Pinpoint the cell where the given text exists, returning its (x, y) midpoint coordinate. 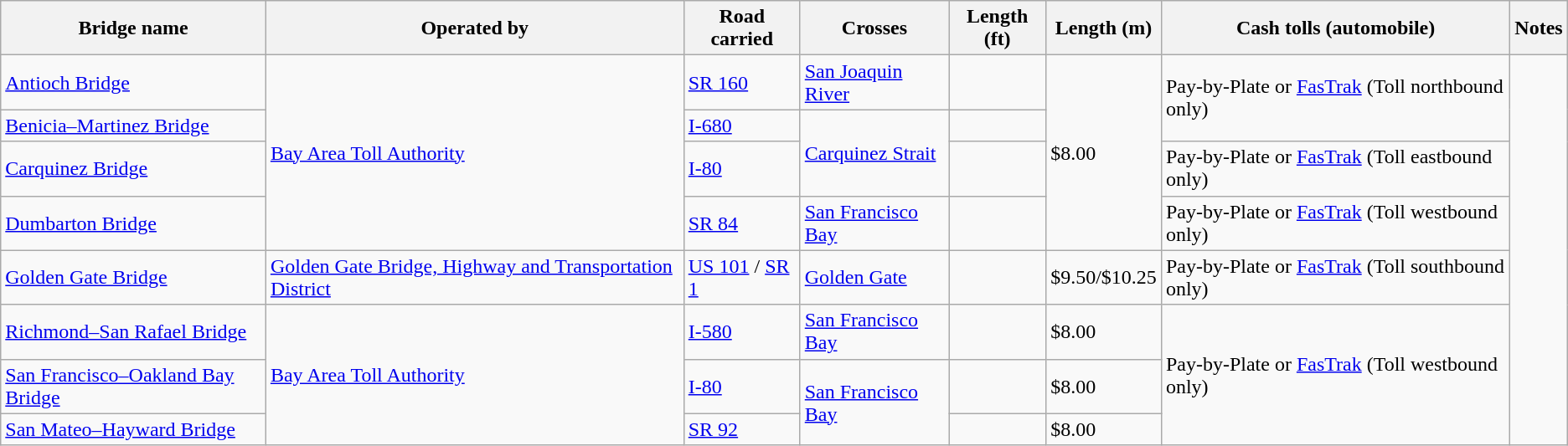
I-580 (742, 331)
$9.50/$10.25 (1104, 278)
Pay-by-Plate or FasTrak (Toll southbound only) (1335, 278)
I-680 (742, 126)
Richmond–San Rafael Bridge (134, 331)
Dumbarton Bridge (134, 223)
Bridge name (134, 28)
SR 160 (742, 82)
Road carried (742, 28)
Length (m) (1104, 28)
San Francisco–Oakland Bay Bridge (134, 387)
SR 92 (742, 429)
Pay-by-Plate or FasTrak (Toll eastbound only) (1335, 169)
San Joaquin River (874, 82)
Operated by (474, 28)
SR 84 (742, 223)
Length (ft) (998, 28)
Carquinez Bridge (134, 169)
Notes (1539, 28)
Pay-by-Plate or FasTrak (Toll northbound only) (1335, 99)
Golden Gate (874, 278)
US 101 / SR 1 (742, 278)
Golden Gate Bridge (134, 278)
Carquinez Strait (874, 152)
Crosses (874, 28)
Benicia–Martinez Bridge (134, 126)
Antioch Bridge (134, 82)
San Mateo–Hayward Bridge (134, 429)
Golden Gate Bridge, Highway and Transportation District (474, 278)
Cash tolls (automobile) (1335, 28)
